Capture the cell that displays the provided text and extract its (x, y) central coordinate. 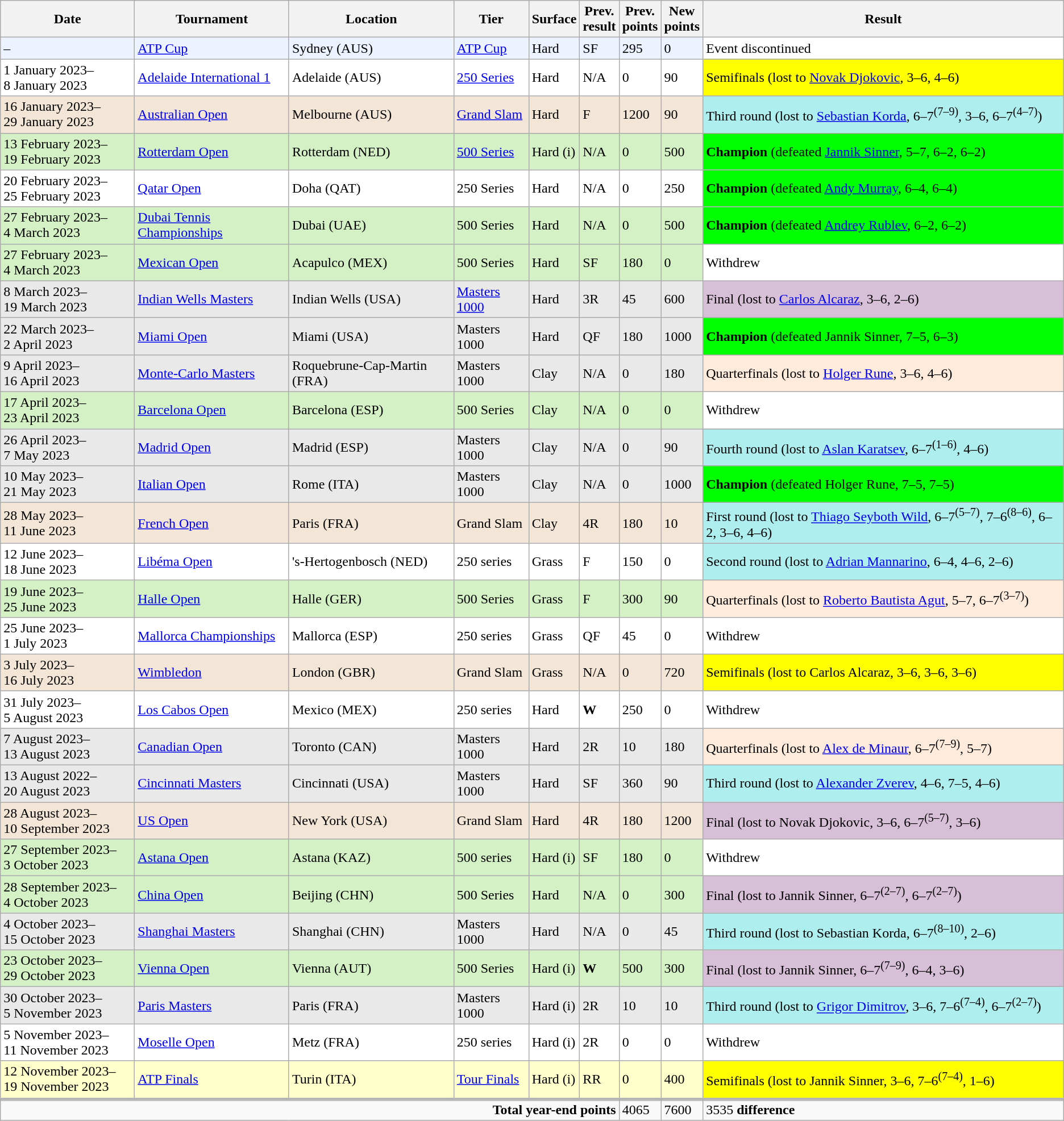
7 August 2023–13 August 2023 (68, 747)
Second round (lost to Adrian Mannarino, 6–4, 4–6, 2–6) (883, 561)
Semifinals (lost to Carlos Alcaraz, 3–6, 3–6, 3–6) (883, 673)
Adelaide International 1 (212, 77)
Fourth round (lost to Aslan Karatsev, 6–7(1–6), 4–6) (883, 447)
Turin (ITA) (371, 1080)
28 September 2023–4 October 2023 (68, 894)
French Open (212, 523)
Mexico (MEX) (371, 709)
Prev.result (599, 19)
Champion (defeated Holger Rune, 7–5, 7–5) (883, 484)
600 (682, 299)
4 October 2023–15 October 2023 (68, 932)
3535 difference (883, 1110)
20 February 2023–25 February 2023 (68, 189)
Surface (554, 19)
Libéma Open (212, 561)
Third round (lost to Sebastian Korda, 6–7(8–10), 2–6) (883, 932)
Champion (defeated Jannik Sinner, 7–5, 6–3) (883, 336)
Sydney (AUS) (371, 48)
Champion (defeated Andrey Rublev, 6–2, 6–2) (883, 225)
Paris Masters (212, 1006)
5 November 2023–11 November 2023 (68, 1042)
16 January 2023–29 January 2023 (68, 115)
China Open (212, 894)
Canadian Open (212, 747)
Barcelona Open (212, 410)
Third round (lost to Grigor Dimitrov, 3–6, 7–6(7–4), 6–7(2–7)) (883, 1006)
Final (lost to Jannik Sinner, 6–7(2–7), 6–7(2–7)) (883, 894)
Location (371, 19)
Mallorca Championships (212, 635)
– (68, 48)
400 (682, 1080)
Melbourne (AUS) (371, 115)
12 November 2023–19 November 2023 (68, 1080)
Tier (491, 19)
Miami (USA) (371, 336)
19 June 2023–25 June 2023 (68, 599)
Quarterfinals (lost to Holger Rune, 3–6, 4–6) (883, 373)
Tournament (212, 19)
Barcelona (ESP) (371, 410)
's-Hertogenbosch (NED) (371, 561)
Mexican Open (212, 262)
Third round (lost to Sebastian Korda, 6–7(7–9), 3–6, 6–7(4–7)) (883, 115)
London (GBR) (371, 673)
Total year-end points (310, 1110)
Vienna Open (212, 968)
Astana (KAZ) (371, 858)
8 March 2023–19 March 2023 (68, 299)
Rome (ITA) (371, 484)
Vienna (AUT) (371, 968)
500 series (491, 858)
26 April 2023–7 May 2023 (68, 447)
Australian Open (212, 115)
27 September 2023–3 October 2023 (68, 858)
22 March 2023–2 April 2023 (68, 336)
Newpoints (682, 19)
295 (640, 48)
Mallorca (ESP) (371, 635)
Wimbledon (212, 673)
Rotterdam (NED) (371, 151)
12 June 2023–18 June 2023 (68, 561)
Miami Open (212, 336)
Result (883, 19)
Madrid (ESP) (371, 447)
Toronto (CAN) (371, 747)
Doha (QAT) (371, 189)
Champion (defeated Jannik Sinner, 5–7, 6–2, 6–2) (883, 151)
4065 (640, 1110)
New York (USA) (371, 820)
9 April 2023–16 April 2023 (68, 373)
Indian Wells Masters (212, 299)
25 June 2023–1 July 2023 (68, 635)
28 August 2023–10 September 2023 (68, 820)
Adelaide (AUS) (371, 77)
US Open (212, 820)
Halle (GER) (371, 599)
3R (599, 299)
3 July 2023–16 July 2023 (68, 673)
Semifinals (lost to Jannik Sinner, 3–6, 7–6(7–4), 1–6) (883, 1080)
Qatar Open (212, 189)
Cincinnati Masters (212, 784)
Dubai (UAE) (371, 225)
Astana Open (212, 858)
Metz (FRA) (371, 1042)
150 (640, 561)
Quarterfinals (lost to Alex de Minaur, 6–7(7–9), 5–7) (883, 747)
Event discontinued (883, 48)
Quarterfinals (lost to Roberto Bautista Agut, 5–7, 6–7(3–7)) (883, 599)
Third round (lost to Alexander Zverev, 4–6, 7–5, 4–6) (883, 784)
Champion (defeated Andy Murray, 6–4, 6–4) (883, 189)
13 February 2023–19 February 2023 (68, 151)
Roquebrune-Cap-Martin (FRA) (371, 373)
Prev.points (640, 19)
1 January 2023–8 January 2023 (68, 77)
31 July 2023–5 August 2023 (68, 709)
7600 (682, 1110)
Moselle Open (212, 1042)
Los Cabos Open (212, 709)
17 April 2023–23 April 2023 (68, 410)
Date (68, 19)
Final (lost to Carlos Alcaraz, 3–6, 2–6) (883, 299)
30 October 2023–5 November 2023 (68, 1006)
First round (lost to Thiago Seyboth Wild, 6–7(5–7), 7–6(8–6), 6–2, 3–6, 4–6) (883, 523)
Shanghai (CHN) (371, 932)
Shanghai Masters (212, 932)
Acapulco (MEX) (371, 262)
Monte-Carlo Masters (212, 373)
Italian Open (212, 484)
Final (lost to Novak Djokovic, 3–6, 6–7(5–7), 3–6) (883, 820)
Indian Wells (USA) (371, 299)
10 May 2023–21 May 2023 (68, 484)
Beijing (CHN) (371, 894)
360 (640, 784)
RR (599, 1080)
23 October 2023–29 October 2023 (68, 968)
Tour Finals (491, 1080)
Dubai Tennis Championships (212, 225)
Semifinals (lost to Novak Djokovic, 3–6, 4–6) (883, 77)
Final (lost to Jannik Sinner, 6–7(7–9), 6–4, 3–6) (883, 968)
Rotterdam Open (212, 151)
720 (682, 673)
Halle Open (212, 599)
Cincinnati (USA) (371, 784)
Madrid Open (212, 447)
28 May 2023–11 June 2023 (68, 523)
13 August 2022–20 August 2023 (68, 784)
ATP Finals (212, 1080)
